Pinpoint the cell where the given text exists, returning its [X, Y] midpoint coordinate. 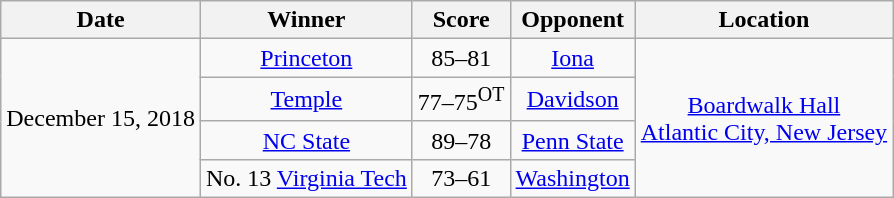
Temple [306, 100]
Winner [306, 20]
Score [461, 20]
73–61 [461, 178]
Opponent [572, 20]
89–78 [461, 140]
Washington [572, 178]
Princeton [306, 58]
Penn State [572, 140]
Date [101, 20]
Boardwalk HallAtlantic City, New Jersey [764, 118]
Iona [572, 58]
77–75OT [461, 100]
Davidson [572, 100]
Location [764, 20]
No. 13 Virginia Tech [306, 178]
NC State [306, 140]
December 15, 2018 [101, 118]
85–81 [461, 58]
